Detect which cell encompasses the target text, then output its (x, y) center coordinate. 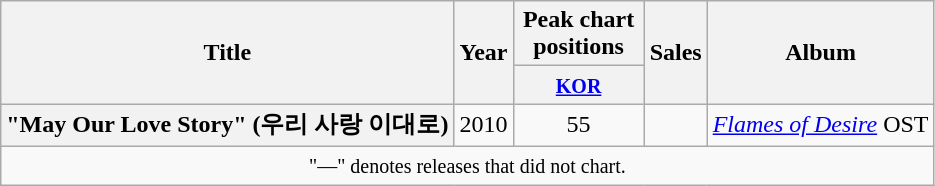
55 (578, 126)
"May Our Love Story" (우리 사랑 이대로) (228, 126)
KOR (578, 85)
Album (820, 52)
Flames of Desire OST (820, 126)
Peak chart positions (578, 34)
"—" denotes releases that did not chart. (468, 165)
Year (484, 52)
Sales (676, 52)
2010 (484, 126)
Title (228, 52)
